Extract the (x, y) coordinate from the center of the cell holding the provided text.  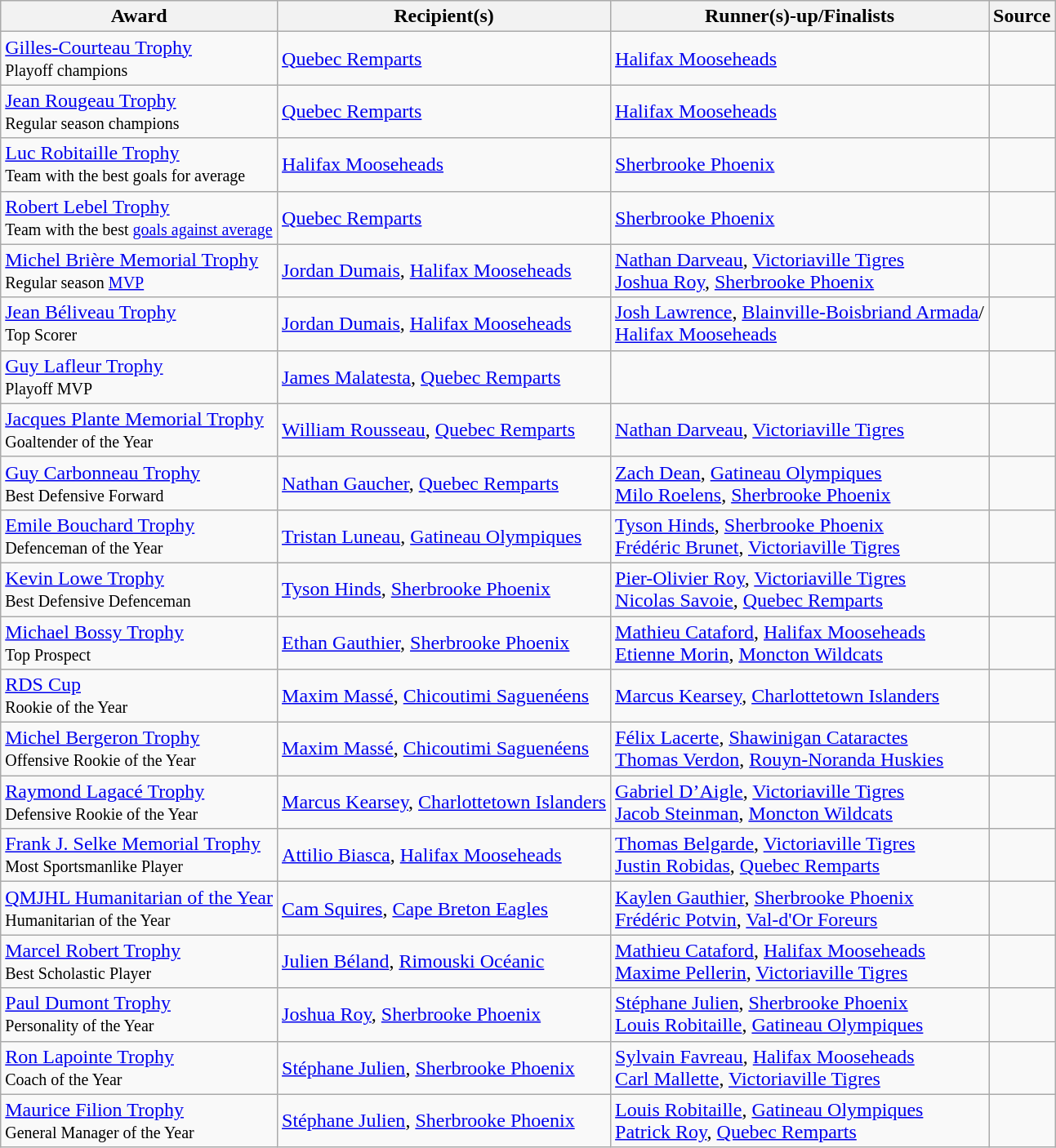
Kevin Lowe TrophyBest Defensive Defenceman (139, 590)
Raymond Lagacé TrophyDefensive Rookie of the Year (139, 802)
Jean Rougeau TrophyRegular season champions (139, 111)
Guy Lafleur TrophyPlayoff MVP (139, 377)
Maurice Filion TrophyGeneral Manager of the Year (139, 1120)
Gilles-Courteau TrophyPlayoff champions (139, 59)
Gabriel D’Aigle, Victoriaville Tigres Jacob Steinman, Moncton Wildcats (800, 802)
Ethan Gauthier, Sherbrooke Phoenix (444, 642)
Julien Béland, Rimouski Océanic (444, 962)
Félix Lacerte, Shawinigan Cataractes Thomas Verdon, Rouyn-Noranda Huskies (800, 750)
Tyson Hinds, Sherbrooke Phoenix Frédéric Brunet, Victoriaville Tigres (800, 536)
Robert Lebel TrophyTeam with the best goals against average (139, 217)
QMJHL Humanitarian of the YearHumanitarian of the Year (139, 908)
Runner(s)-up/Finalists (800, 16)
Michel Brière Memorial TrophyRegular season MVP (139, 271)
Zach Dean, Gatineau Olympiques Milo Roelens, Sherbrooke Phoenix (800, 483)
Tristan Luneau, Gatineau Olympiques (444, 536)
Joshua Roy, Sherbrooke Phoenix (444, 1014)
Pier-Olivier Roy, Victoriaville Tigres Nicolas Savoie, Quebec Remparts (800, 590)
Source (1023, 16)
Nathan Gaucher, Quebec Remparts (444, 483)
Nathan Darveau, Victoriaville Tigres Joshua Roy, Sherbrooke Phoenix (800, 271)
Marcel Robert TrophyBest Scholastic Player (139, 962)
William Rousseau, Quebec Remparts (444, 429)
Cam Squires, Cape Breton Eagles (444, 908)
Michael Bossy TrophyTop Prospect (139, 642)
Nathan Darveau, Victoriaville Tigres (800, 429)
Jean Béliveau TrophyTop Scorer (139, 323)
Stéphane Julien, Sherbrooke Phoenix Louis Robitaille, Gatineau Olympiques (800, 1014)
Louis Robitaille, Gatineau Olympiques Patrick Roy, Quebec Remparts (800, 1120)
Tyson Hinds, Sherbrooke Phoenix (444, 590)
Sylvain Favreau, Halifax Mooseheads Carl Mallette, Victoriaville Tigres (800, 1068)
Guy Carbonneau TrophyBest Defensive Forward (139, 483)
Mathieu Cataford, Halifax Mooseheads Maxime Pellerin, Victoriaville Tigres (800, 962)
Attilio Biasca, Halifax Mooseheads (444, 856)
Mathieu Cataford, Halifax Mooseheads Etienne Morin, Moncton Wildcats (800, 642)
Michel Bergeron TrophyOffensive Rookie of the Year (139, 750)
James Malatesta, Quebec Remparts (444, 377)
Ron Lapointe TrophyCoach of the Year (139, 1068)
Award (139, 16)
Frank J. Selke Memorial TrophyMost Sportsmanlike Player (139, 856)
Thomas Belgarde, Victoriaville Tigres Justin Robidas, Quebec Remparts (800, 856)
Josh Lawrence, Blainville-Boisbriand Armada/Halifax Mooseheads (800, 323)
Kaylen Gauthier, Sherbrooke Phoenix Frédéric Potvin, Val-d'Or Foreurs (800, 908)
RDS CupRookie of the Year (139, 696)
Emile Bouchard TrophyDefenceman of the Year (139, 536)
Recipient(s) (444, 16)
Luc Robitaille TrophyTeam with the best goals for average (139, 165)
Jacques Plante Memorial TrophyGoaltender of the Year (139, 429)
Paul Dumont TrophyPersonality of the Year (139, 1014)
